Detect which cell encompasses the target text, then output its [X, Y] center coordinate. 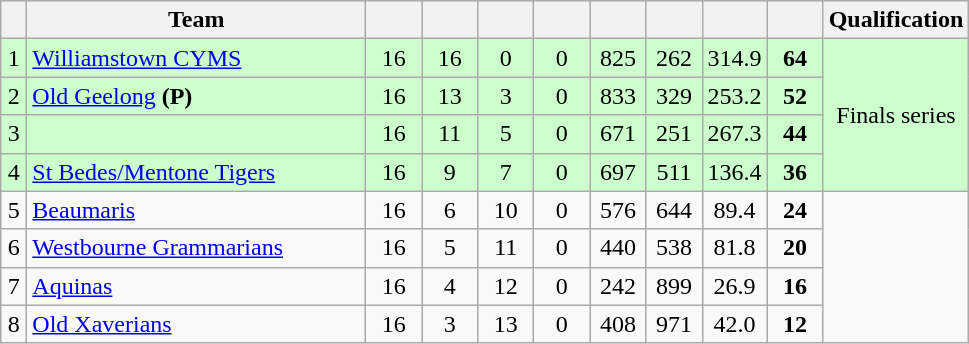
644 [674, 210]
2 [14, 96]
Qualification [896, 20]
Aquinas [196, 286]
1 [14, 58]
44 [795, 134]
Team [196, 20]
64 [795, 58]
8 [14, 324]
52 [795, 96]
329 [674, 96]
20 [795, 248]
825 [618, 58]
538 [674, 248]
Old Geelong (P) [196, 96]
671 [618, 134]
81.8 [734, 248]
833 [618, 96]
89.4 [734, 210]
Old Xaverians [196, 324]
262 [674, 58]
251 [674, 134]
Williamstown CYMS [196, 58]
899 [674, 286]
St Bedes/Mentone Tigers [196, 172]
697 [618, 172]
242 [618, 286]
9 [450, 172]
440 [618, 248]
36 [795, 172]
408 [618, 324]
10 [506, 210]
24 [795, 210]
Beaumaris [196, 210]
Finals series [896, 115]
136.4 [734, 172]
Westbourne Grammarians [196, 248]
314.9 [734, 58]
253.2 [734, 96]
267.3 [734, 134]
26.9 [734, 286]
42.0 [734, 324]
576 [618, 210]
971 [674, 324]
511 [674, 172]
